Find where the given text appears and provide that cell's center as [X, Y] coordinate. 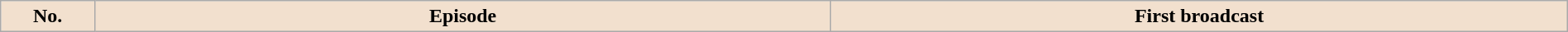
First broadcast [1199, 16]
No. [48, 16]
Episode [462, 16]
